Identify which cell holds the provided text, then report its (X, Y) central coordinate. 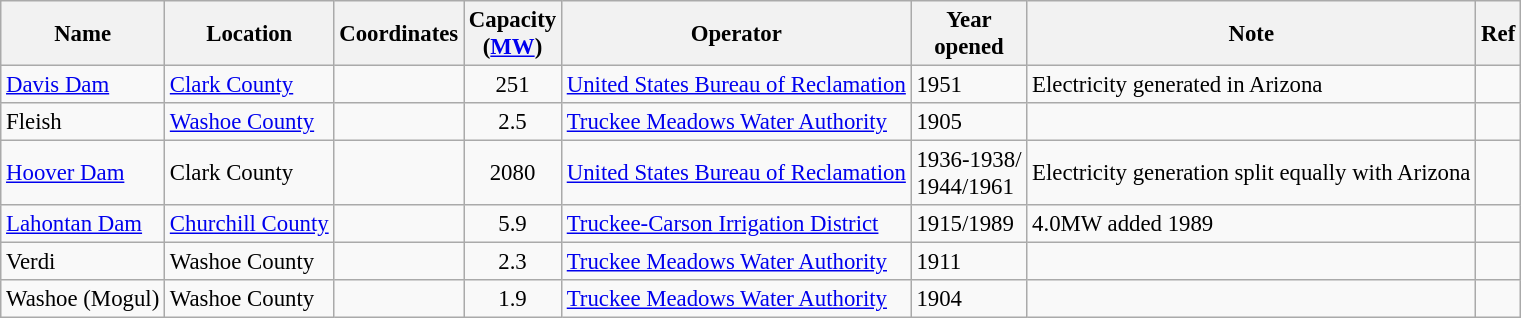
1911 (969, 262)
4.0MW added 1989 (1252, 224)
1951 (969, 85)
Fleish (83, 122)
Note (1252, 34)
Name (83, 34)
Verdi (83, 262)
Churchill County (250, 224)
5.9 (513, 224)
Capacity(MW) (513, 34)
Hoover Dam (83, 174)
1904 (969, 299)
1.9 (513, 299)
2.3 (513, 262)
1936-1938/1944/1961 (969, 174)
1905 (969, 122)
Ref (1498, 34)
Yearopened (969, 34)
Davis Dam (83, 85)
Operator (736, 34)
Lahontan Dam (83, 224)
2.5 (513, 122)
Electricity generation split equally with Arizona (1252, 174)
Coordinates (399, 34)
Location (250, 34)
Washoe (Mogul) (83, 299)
Electricity generated in Arizona (1252, 85)
Truckee-Carson Irrigation District (736, 224)
2080 (513, 174)
251 (513, 85)
1915/1989 (969, 224)
